Provide the [x, y] coordinate of the cell's center where the given text is located.  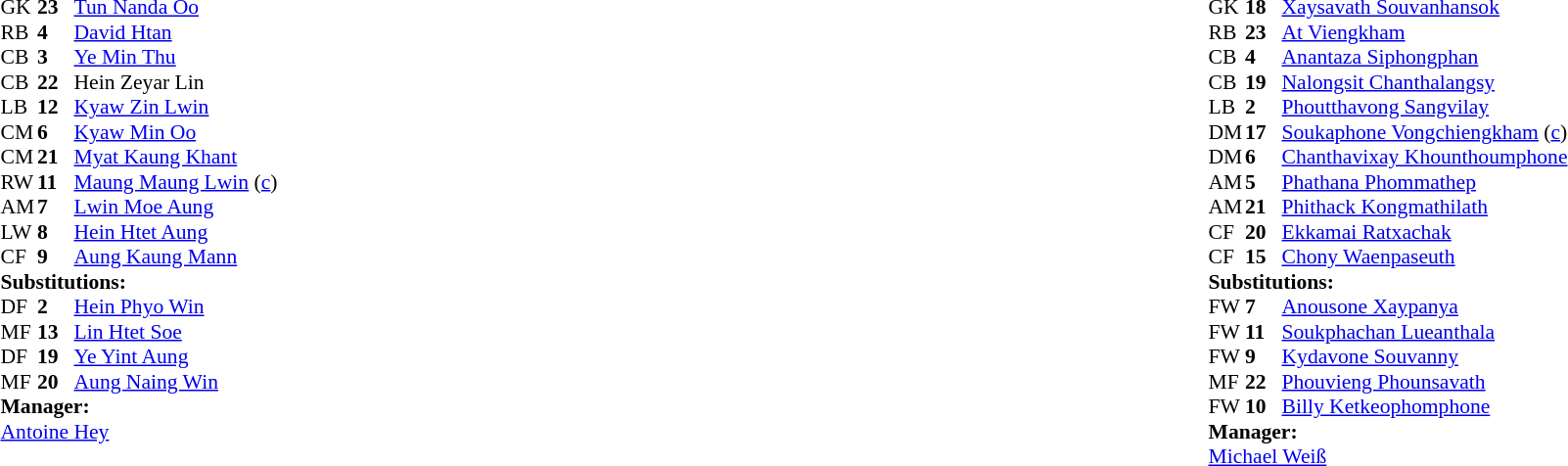
Chanthavixay Khounthoumphone [1425, 158]
3 [56, 58]
David Htan [176, 32]
Nalongsit Chanthalangsy [1425, 82]
Kyaw Zin Lwin [176, 107]
Lin Htet Soe [176, 332]
Anousone Xaypanya [1425, 306]
8 [56, 232]
Chony Waenpaseuth [1425, 257]
Ekkamai Ratxachak [1425, 232]
15 [1264, 257]
At Viengkham [1425, 32]
Billy Ketkeophomphone [1425, 406]
Anantaza Siphongphan [1425, 58]
Kyaw Min Oo [176, 132]
RW [19, 182]
5 [1264, 182]
Maung Maung Lwin (c) [176, 182]
Hein Zeyar Lin [176, 82]
Hein Htet Aung [176, 232]
17 [1264, 132]
Phathana Phommathep [1425, 182]
Kydavone Souvanny [1425, 357]
Hein Phyo Win [176, 306]
Soukaphone Vongchiengkham (c) [1425, 132]
LW [19, 232]
Phouvieng Phounsavath [1425, 382]
Antoine Hey [139, 432]
Lwin Moe Aung [176, 207]
Phoutthavong Sangvilay [1425, 107]
10 [1264, 406]
Phithack Kongmathilath [1425, 207]
Aung Kaung Mann [176, 257]
Ye Yint Aung [176, 357]
Aung Naing Win [176, 382]
23 [1264, 32]
Ye Min Thu [176, 58]
13 [56, 332]
Soukphachan Lueanthala [1425, 332]
Myat Kaung Khant [176, 158]
12 [56, 107]
